Output the [X, Y] coordinate of the center of the cell containing the given text.  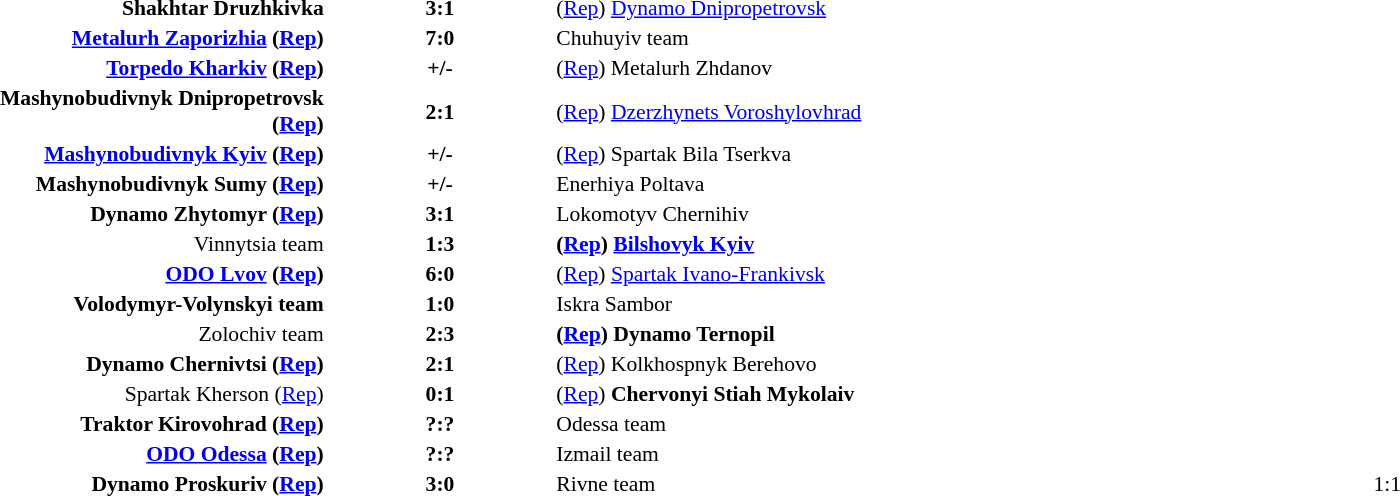
(Rep) Spartak Ivano-Frankivsk [744, 274]
1:0 [440, 304]
Chuhuyiv team [744, 38]
Izmail team [744, 454]
6:0 [440, 274]
(Rep) Kolkhospnyk Berehovo [744, 364]
Enerhiya Poltava [744, 184]
(Rep) Bilshovyk Kyiv [744, 244]
2:3 [440, 334]
Lokomotyv Chernihiv [744, 214]
1:3 [440, 244]
(Rep) Spartak Bila Tserkva [744, 154]
(Rep) Chervonyi Stiah Mykolaiv [744, 394]
0:1 [440, 394]
Odessa team [744, 424]
(Rep) Dzerzhynets Voroshylovhrad [744, 111]
(Rep) Metalurh Zhdanov [744, 68]
Iskra Sambor [744, 304]
(Rep) Dynamo Ternopil [744, 334]
3:1 [440, 214]
7:0 [440, 38]
